Identify which cell holds the provided text, then report its [X, Y] central coordinate. 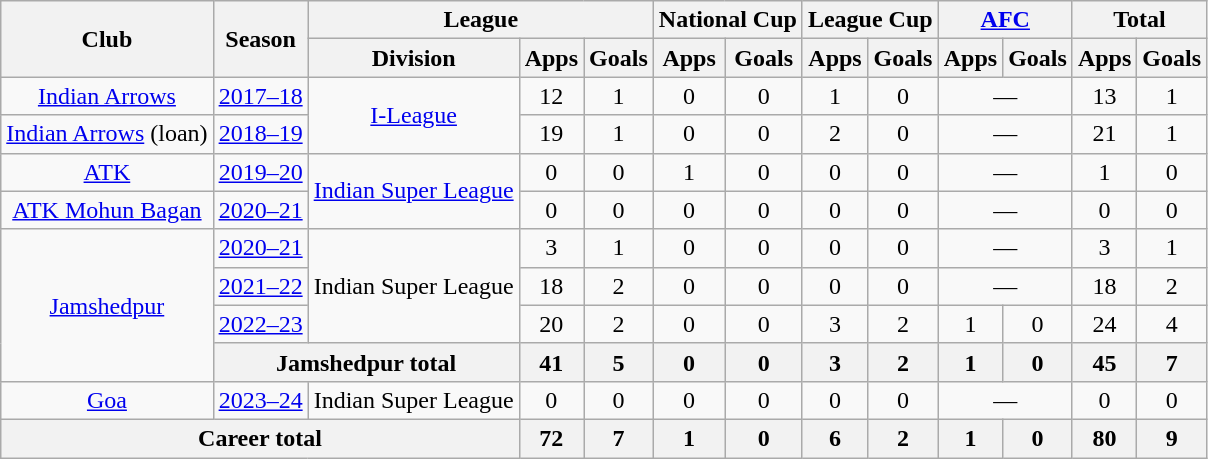
5 [619, 362]
2018–19 [260, 134]
Jamshedpur [107, 305]
20 [551, 324]
Season [260, 39]
19 [551, 134]
2017–18 [260, 96]
Division [414, 58]
League [480, 20]
Indian Arrows (loan) [107, 134]
72 [551, 438]
League Cup [870, 20]
National Cup [728, 20]
45 [1104, 362]
2021–22 [260, 286]
2019–20 [260, 172]
I-League [414, 115]
2023–24 [260, 400]
Indian Arrows [107, 96]
Jamshedpur total [366, 362]
9 [1172, 438]
Total [1139, 20]
41 [551, 362]
6 [834, 438]
ATK [107, 172]
80 [1104, 438]
Career total [260, 438]
12 [551, 96]
2022–23 [260, 324]
Goa [107, 400]
Club [107, 39]
24 [1104, 324]
4 [1172, 324]
21 [1104, 134]
ATK Mohun Bagan [107, 210]
AFC [1005, 20]
13 [1104, 96]
